Determine the [x, y] coordinate at the center of the cell enclosing the given text.  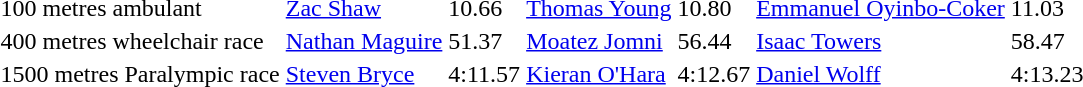
Moatez Jomni [599, 41]
Isaac Towers [881, 41]
Nathan Maguire [364, 41]
56.44 [714, 41]
51.37 [484, 41]
